Provide the [X, Y] coordinate of the cell's center where the given text is located.  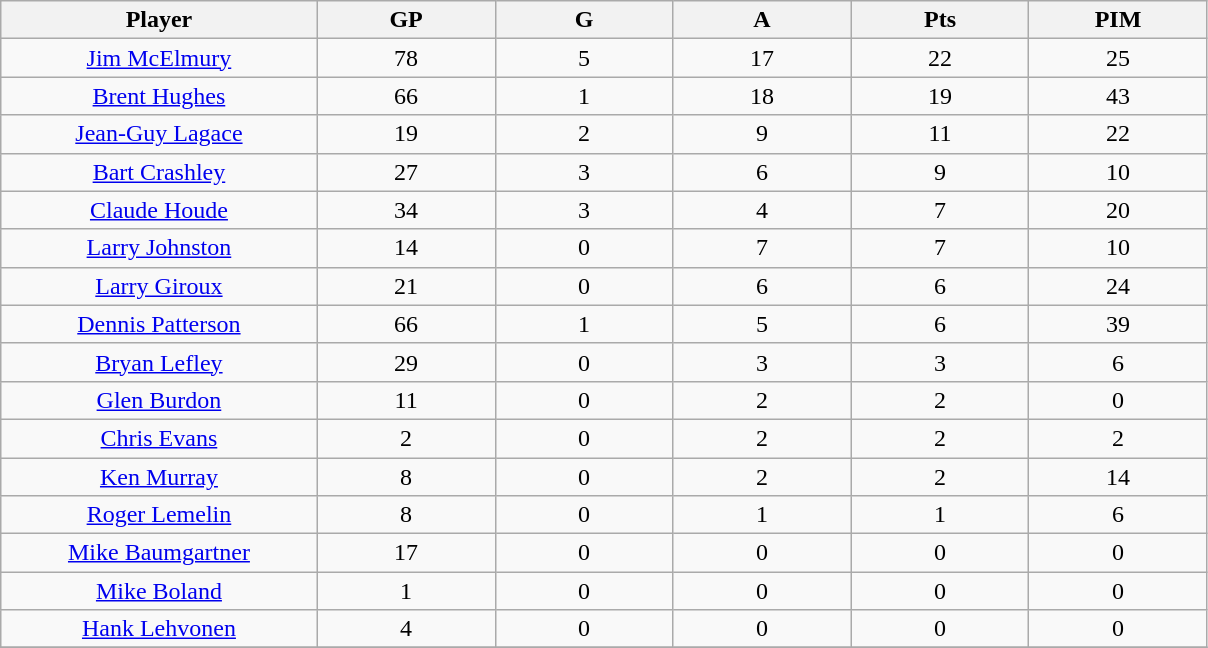
Jean-Guy Lagace [159, 134]
Roger Lemelin [159, 515]
A [762, 20]
18 [762, 96]
Hank Lehvonen [159, 629]
24 [1118, 286]
Player [159, 20]
Dennis Patterson [159, 324]
Claude Houde [159, 210]
Mike Boland [159, 591]
GP [406, 20]
Larry Giroux [159, 286]
PIM [1118, 20]
29 [406, 362]
39 [1118, 324]
G [584, 20]
Mike Baumgartner [159, 553]
34 [406, 210]
Pts [940, 20]
43 [1118, 96]
Ken Murray [159, 477]
20 [1118, 210]
Larry Johnston [159, 248]
Bart Crashley [159, 172]
Jim McElmury [159, 58]
21 [406, 286]
25 [1118, 58]
Bryan Lefley [159, 362]
27 [406, 172]
Brent Hughes [159, 96]
Chris Evans [159, 438]
78 [406, 58]
Glen Burdon [159, 400]
